From the cell containing the given text, extract its center point as [x, y] coordinate. 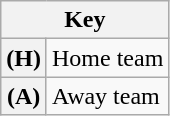
(H) [24, 58]
Key [85, 20]
Home team [107, 58]
Away team [107, 96]
(A) [24, 96]
